For the text-containing cell, return its midpoint in (x, y) coordinate format. 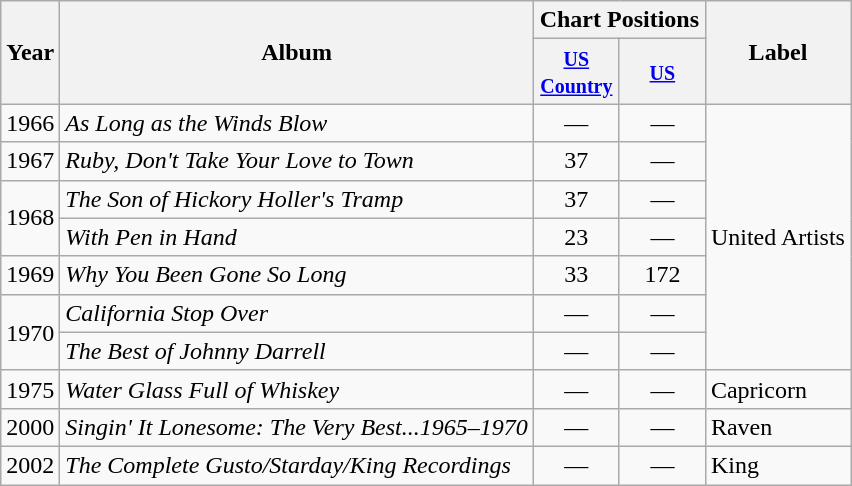
1969 (30, 275)
1966 (30, 123)
1968 (30, 218)
2002 (30, 465)
23 (576, 237)
Chart Positions (619, 20)
As Long as the Winds Blow (296, 123)
Water Glass Full of Whiskey (296, 389)
The Complete Gusto/Starday/King Recordings (296, 465)
2000 (30, 427)
172 (662, 275)
The Son of Hickory Holler's Tramp (296, 199)
Raven (778, 427)
US Country (576, 72)
King (778, 465)
California Stop Over (296, 313)
Album (296, 52)
Label (778, 52)
Why You Been Gone So Long (296, 275)
33 (576, 275)
Capricorn (778, 389)
1967 (30, 161)
Ruby, Don't Take Your Love to Town (296, 161)
US (662, 72)
The Best of Johnny Darrell (296, 351)
United Artists (778, 237)
1970 (30, 332)
Singin' It Lonesome: The Very Best...1965–1970 (296, 427)
With Pen in Hand (296, 237)
1975 (30, 389)
Year (30, 52)
